Locate the cell with the specified text and output its [x, y] center coordinate. 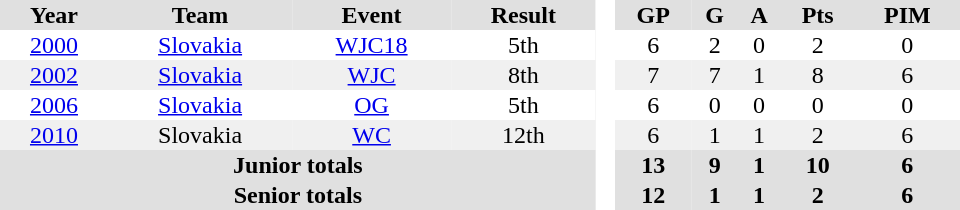
WJC18 [372, 45]
8th [524, 75]
OG [372, 105]
13 [654, 165]
Team [200, 15]
Senior totals [298, 195]
WJC [372, 75]
9 [715, 165]
12 [654, 195]
12th [524, 135]
8 [818, 75]
10 [818, 165]
2006 [54, 105]
G [715, 15]
2000 [54, 45]
A [760, 15]
2010 [54, 135]
Result [524, 15]
Junior totals [298, 165]
Year [54, 15]
Event [372, 15]
2002 [54, 75]
Pts [818, 15]
PIM [908, 15]
GP [654, 15]
WC [372, 135]
